Scan for the cell matching the given text and deliver its (X, Y) coordinate at center. 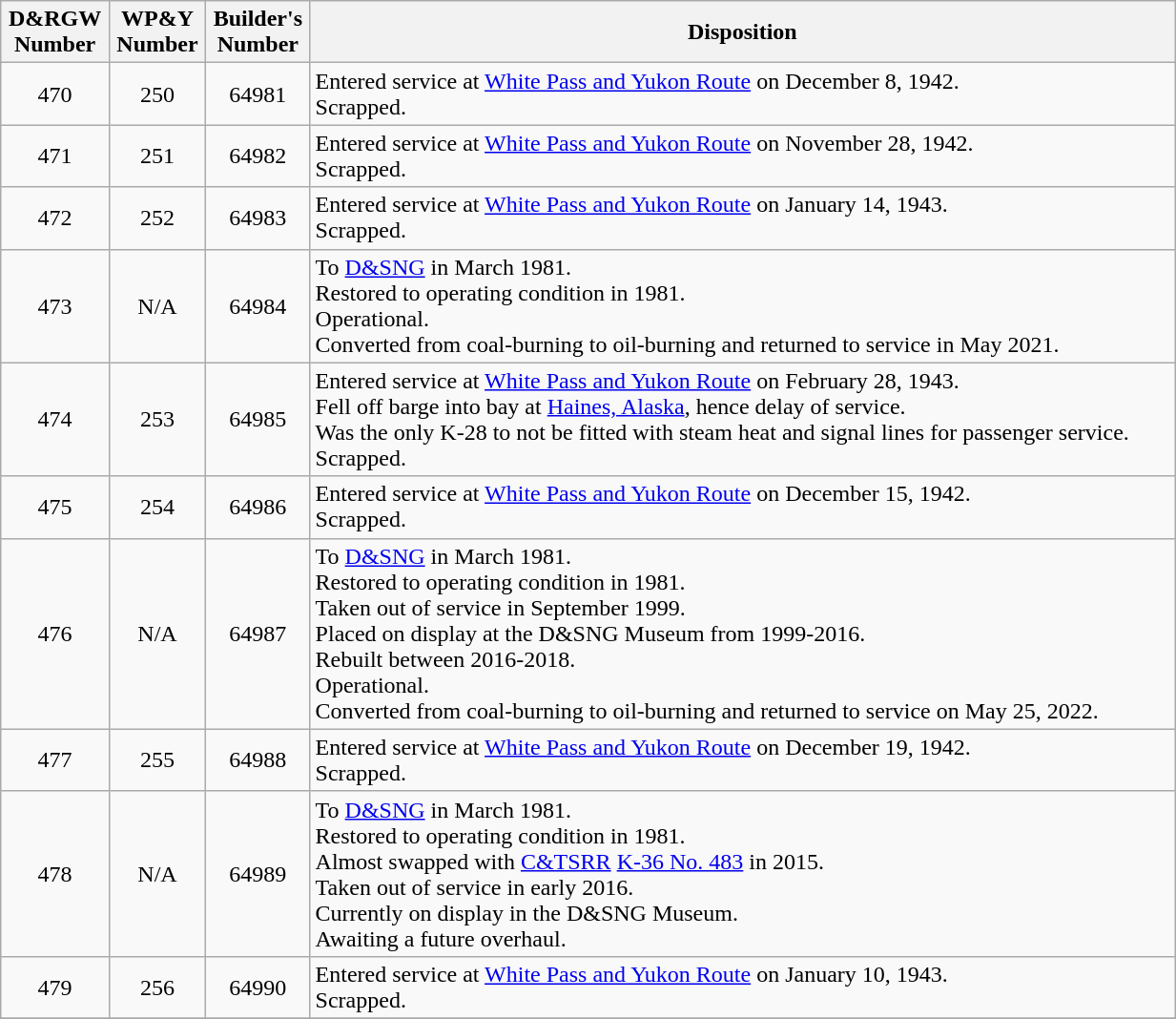
475 (55, 508)
Entered service at White Pass and Yukon Route on November 28, 1942.Scrapped. (742, 156)
Entered service at White Pass and Yukon Route on December 19, 1942.Scrapped. (742, 759)
Entered service at White Pass and Yukon Route on December 15, 1942.Scrapped. (742, 508)
472 (55, 218)
64984 (258, 305)
64988 (258, 759)
Entered service at White Pass and Yukon Route on December 8, 1942.Scrapped. (742, 94)
470 (55, 94)
64982 (258, 156)
476 (55, 634)
Entered service at White Pass and Yukon Route on January 10, 1943.Scrapped. (742, 987)
64981 (258, 94)
64983 (258, 218)
474 (55, 420)
473 (55, 305)
D&RGWNumber (55, 32)
477 (55, 759)
471 (55, 156)
Entered service at White Pass and Yukon Route on January 14, 1943.Scrapped. (742, 218)
255 (156, 759)
Builder'sNumber (258, 32)
64990 (258, 987)
252 (156, 218)
64987 (258, 634)
64986 (258, 508)
253 (156, 420)
WP&YNumber (156, 32)
64985 (258, 420)
250 (156, 94)
64989 (258, 874)
Disposition (742, 32)
256 (156, 987)
254 (156, 508)
478 (55, 874)
479 (55, 987)
251 (156, 156)
